Return (x, y) of the center of cell containing provided text 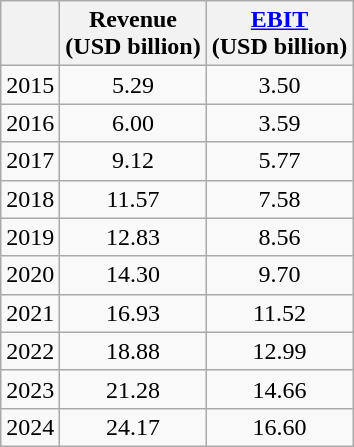
5.29 (133, 85)
2024 (30, 427)
16.60 (279, 427)
3.50 (279, 85)
12.99 (279, 351)
2019 (30, 237)
18.88 (133, 351)
24.17 (133, 427)
2022 (30, 351)
16.93 (133, 313)
9.70 (279, 275)
2015 (30, 85)
3.59 (279, 123)
11.52 (279, 313)
14.66 (279, 389)
11.57 (133, 199)
7.58 (279, 199)
6.00 (133, 123)
9.12 (133, 161)
2018 (30, 199)
12.83 (133, 237)
2021 (30, 313)
21.28 (133, 389)
2023 (30, 389)
5.77 (279, 161)
8.56 (279, 237)
Revenue(USD billion) (133, 34)
2017 (30, 161)
EBIT(USD billion) (279, 34)
2016 (30, 123)
2020 (30, 275)
14.30 (133, 275)
